Return [X, Y] of the center of cell containing provided text 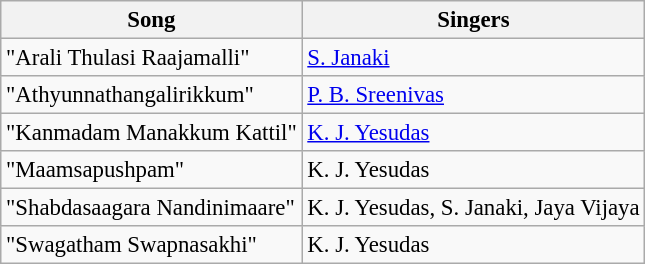
"Arali Thulasi Raajamalli" [152, 58]
"Shabdasaagara Nandinimaare" [152, 208]
"Maamsapushpam" [152, 170]
S. Janaki [474, 58]
Song [152, 20]
P. B. Sreenivas [474, 95]
"Kanmadam Manakkum Kattil" [152, 133]
"Swagatham Swapnasakhi" [152, 245]
"Athyunnathangalirikkum" [152, 95]
Singers [474, 20]
K. J. Yesudas, S. Janaki, Jaya Vijaya [474, 208]
